Provide the [X, Y] coordinate of the cell's center where the given text is located.  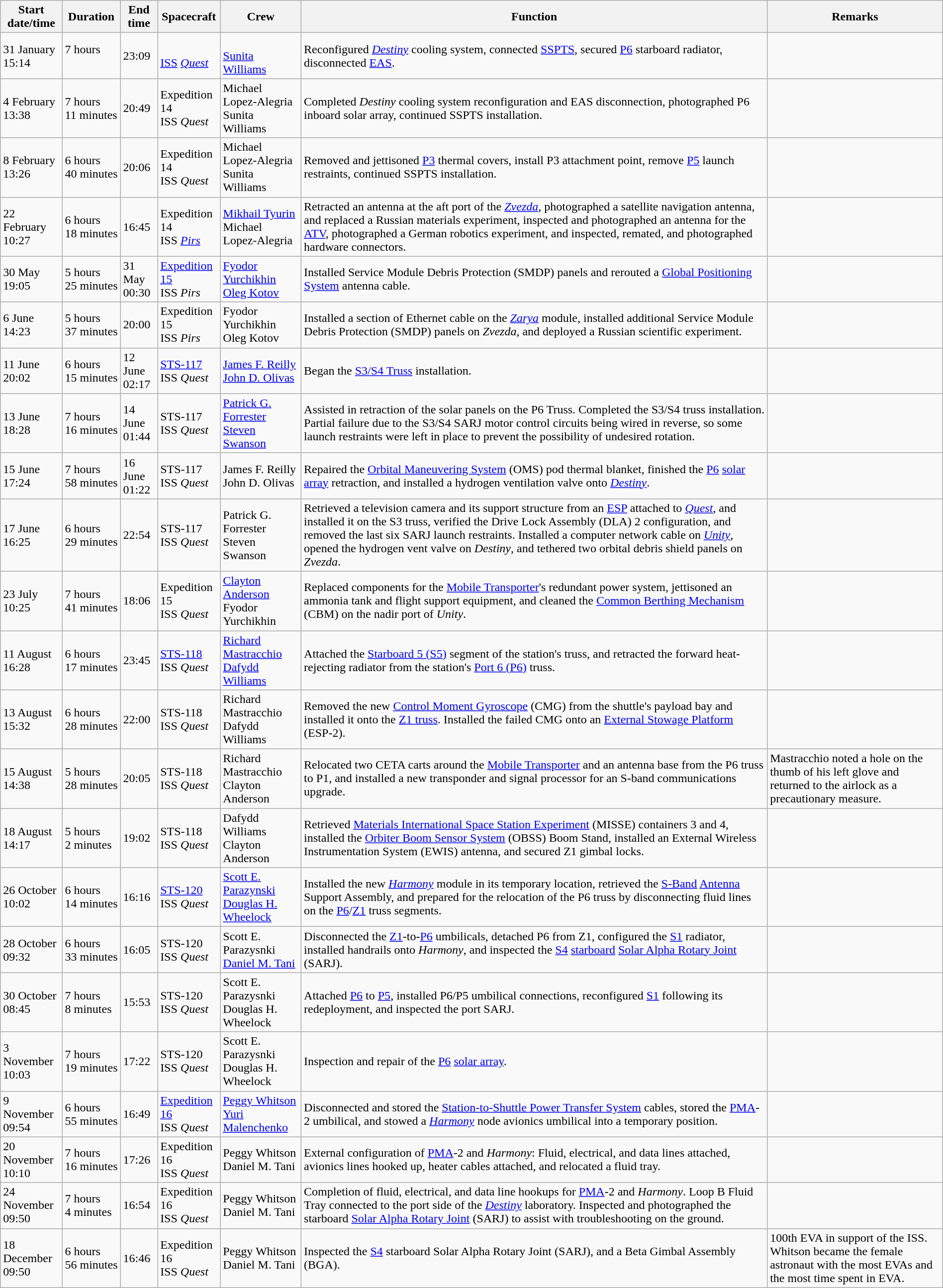
Dafydd WilliamsClayton Anderson [261, 838]
6 hours15 minutes [92, 371]
Remarks [855, 17]
20:49 [139, 108]
15 June17:24 [31, 476]
20:05 [139, 779]
16:05 [139, 950]
Reconfigured Destiny cooling system, connected SSPTS, secured P6 starboard radiator, disconnected EAS. [534, 56]
18 December09:50 [31, 1258]
Clayton AndersonFyodor Yurchikhin [261, 601]
6 hours14 minutes [92, 897]
18:06 [139, 601]
19:02 [139, 838]
Expedition 15ISS Quest [189, 601]
Attached the Starboard 5 (S5) segment of the station's truss, and retracted the forward heat-rejecting radiator from the station's Port 6 (P6) truss. [534, 661]
23 July10:25 [31, 601]
11 June20:02 [31, 371]
100th EVA in support of the ISS.Whitson became the female astronaut with the most EVAs and the most time spent in EVA. [855, 1258]
Start date/time [31, 17]
16:46 [139, 1258]
Expedition 14ISS Pirs [189, 227]
4 February13:38 [31, 108]
13 August15:32 [31, 719]
23:45 [139, 661]
30 May19:05 [31, 279]
6 hours17 minutes [92, 661]
End time [139, 17]
Scott E. ParazynskiDouglas H. Wheelock [261, 897]
Inspected the S4 starboard Solar Alpha Rotary Joint (SARJ), and a Beta Gimbal Assembly (BGA). [534, 1258]
ISS Quest [189, 56]
Richard MastracchioClayton Anderson [261, 779]
31 January15:14 [31, 56]
6 hours29 minutes [92, 535]
5 hours25 minutes [92, 279]
Crew [261, 17]
30 October08:45 [31, 1002]
8 February13:26 [31, 167]
16:16 [139, 897]
11 August16:28 [31, 661]
Function [534, 17]
7 hours8 minutes [92, 1002]
7 hours19 minutes [92, 1062]
14 June01:44 [139, 423]
6 hours55 minutes [92, 1114]
Scott E. ParazysnkiDaniel M. Tani [261, 950]
7 hours58 minutes [92, 476]
5 hours37 minutes [92, 325]
18 August14:17 [31, 838]
6 hours56 minutes [92, 1258]
23:09 [139, 56]
16:45 [139, 227]
17 June16:25 [31, 535]
22 February10:27 [31, 227]
Peggy WhitsonYuri Malenchenko [261, 1114]
24 November09:50 [31, 1205]
Began the S3/S4 Truss installation. [534, 371]
6 hours33 minutes [92, 950]
Mastracchio noted a hole on the thumb of his left glove and returned to the airlock as a precautionary measure. [855, 779]
Spacecraft [189, 17]
7 hours41 minutes [92, 601]
7 hours [92, 56]
Attached P6 to P5, installed P6/P5 umbilical connections, reconfigured S1 following its redeployment, and inspected the port SARJ. [534, 1002]
22:00 [139, 719]
6 hours18 minutes [92, 227]
5 hours28 minutes [92, 779]
15:53 [139, 1002]
5 hours2 minutes [92, 838]
6 June14:23 [31, 325]
3 November10:03 [31, 1062]
16:49 [139, 1114]
Completed Destiny cooling system reconfiguration and EAS disconnection, photographed P6 inboard solar array, continued SSPTS installation. [534, 108]
17:26 [139, 1160]
20:06 [139, 167]
12 June02:17 [139, 371]
26 October10:02 [31, 897]
31 May00:30 [139, 279]
Installed Service Module Debris Protection (SMDP) panels and rerouted a Global Positioning System antenna cable. [534, 279]
7 hours4 minutes [92, 1205]
20:00 [139, 325]
20 November10:10 [31, 1160]
6 hours28 minutes [92, 719]
Inspection and repair of the P6 solar array. [534, 1062]
7 hours11 minutes [92, 108]
15 August14:38 [31, 779]
16 June01:22 [139, 476]
28 October09:32 [31, 950]
Duration [92, 17]
16:54 [139, 1205]
Mikhail TyurinMichael Lopez-Alegria [261, 227]
9 November09:54 [31, 1114]
Removed and jettisoned P3 thermal covers, install P3 attachment point, remove P5 launch restraints, continued SSPTS installation. [534, 167]
22:54 [139, 535]
17:22 [139, 1062]
13 June18:28 [31, 423]
6 hours40 minutes [92, 167]
Sunita Williams [261, 56]
